Detect which cell encompasses the target text, then output its [X, Y] center coordinate. 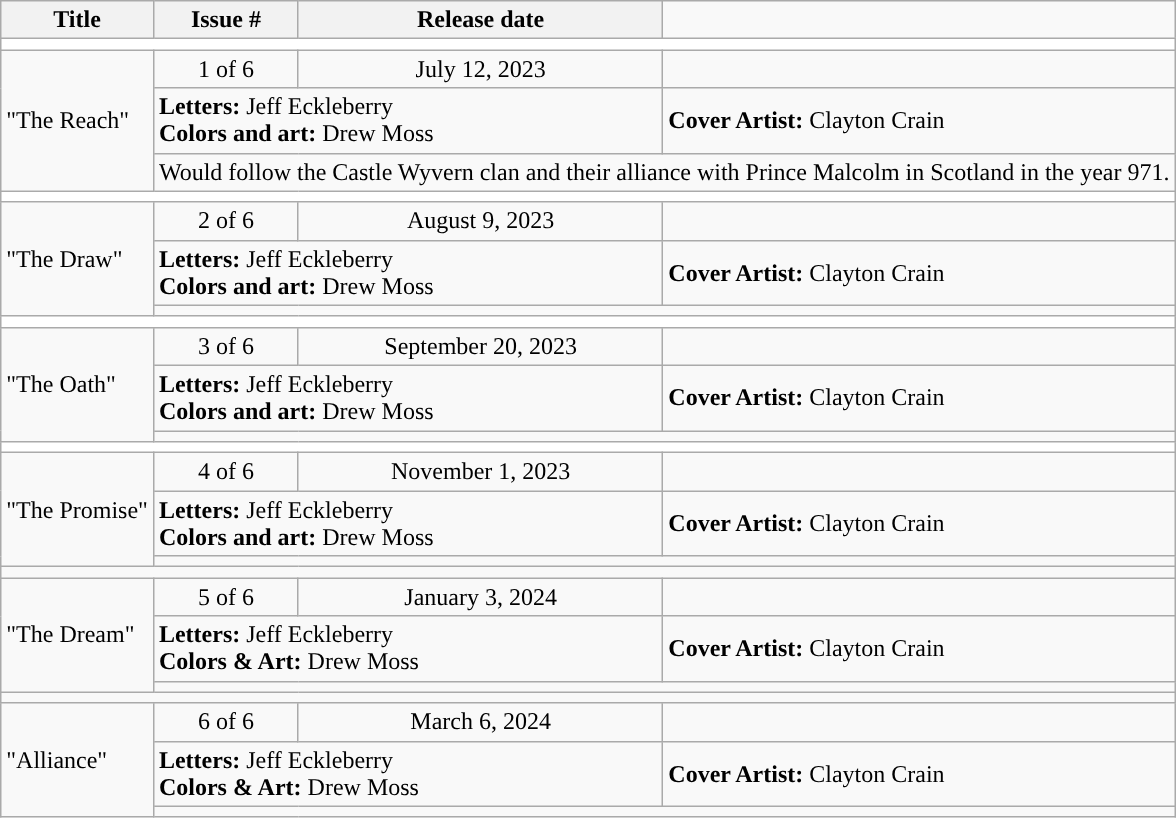
"The Oath" [78, 384]
4 of 6 [226, 472]
January 3, 2024 [480, 597]
2 of 6 [226, 221]
Letters: Jeff EckleberryColors and art: Drew Moss [408, 120]
Title [78, 20]
6 of 6 [226, 722]
Would follow the Castle Wyvern clan and their alliance with Prince Malcolm in Scotland in the year 971. [664, 172]
"The Draw" [78, 259]
July 12, 2023 [480, 69]
"Alliance" [78, 760]
September 20, 2023 [480, 346]
"The Dream" [78, 635]
Release date [480, 20]
5 of 6 [226, 597]
November 1, 2023 [480, 472]
Issue # [226, 20]
"The Reach" [78, 120]
March 6, 2024 [480, 722]
"The Promise" [78, 510]
3 of 6 [226, 346]
August 9, 2023 [480, 221]
1 of 6 [226, 69]
